From the cell containing the given text, extract its center point as [X, Y] coordinate. 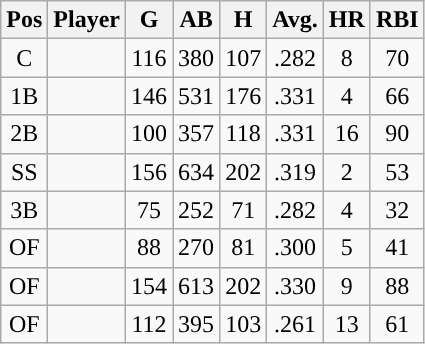
.330 [296, 286]
634 [196, 172]
SS [24, 172]
116 [150, 58]
.261 [296, 324]
H [244, 20]
Player [87, 20]
32 [397, 210]
90 [397, 134]
Pos [24, 20]
13 [346, 324]
2B [24, 134]
61 [397, 324]
G [150, 20]
AB [196, 20]
70 [397, 58]
395 [196, 324]
9 [346, 286]
66 [397, 96]
53 [397, 172]
81 [244, 248]
107 [244, 58]
1B [24, 96]
270 [196, 248]
16 [346, 134]
HR [346, 20]
C [24, 58]
3B [24, 210]
176 [244, 96]
531 [196, 96]
5 [346, 248]
252 [196, 210]
156 [150, 172]
154 [150, 286]
613 [196, 286]
146 [150, 96]
2 [346, 172]
112 [150, 324]
.319 [296, 172]
75 [150, 210]
41 [397, 248]
357 [196, 134]
118 [244, 134]
8 [346, 58]
380 [196, 58]
103 [244, 324]
71 [244, 210]
RBI [397, 20]
100 [150, 134]
Avg. [296, 20]
.300 [296, 248]
